Find where the given text appears and provide that cell's center as [x, y] coordinate. 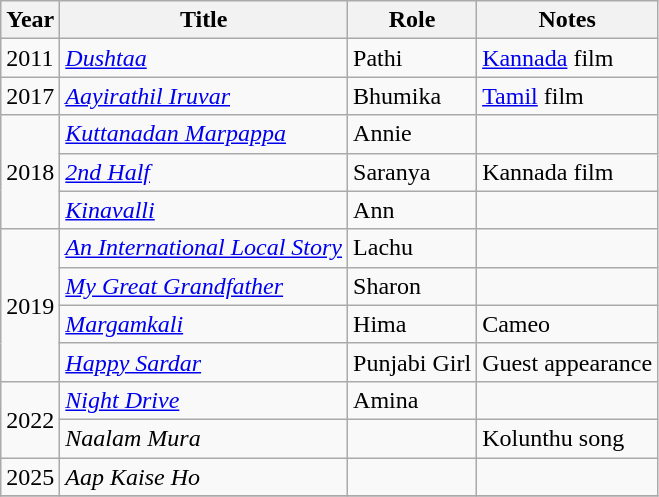
Happy Sardar [204, 362]
Pathi [412, 58]
Cameo [568, 324]
2nd Half [204, 172]
Dushtaa [204, 58]
Kolunthu song [568, 438]
Lachu [412, 248]
Naalam Mura [204, 438]
Margamkali [204, 324]
Title [204, 20]
Aayirathil Iruvar [204, 96]
2025 [30, 477]
Notes [568, 20]
Kuttanadan Marpappa [204, 134]
An International Local Story [204, 248]
2022 [30, 419]
Role [412, 20]
Ann [412, 210]
2017 [30, 96]
Night Drive [204, 400]
Tamil film [568, 96]
2018 [30, 172]
2011 [30, 58]
Aap Kaise Ho [204, 477]
Punjabi Girl [412, 362]
Bhumika [412, 96]
Guest appearance [568, 362]
Saranya [412, 172]
Kinavalli [204, 210]
Year [30, 20]
Sharon [412, 286]
2019 [30, 305]
Annie [412, 134]
Hima [412, 324]
My Great Grandfather [204, 286]
Amina [412, 400]
